Search for the cell housing the specified text and yield its (x, y) center coordinate. 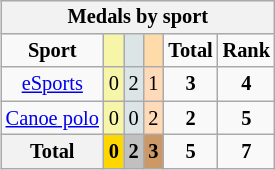
1 (154, 84)
Medals by sport (138, 17)
Sport (52, 51)
eSports (52, 84)
4 (246, 84)
Rank (246, 51)
Canoe polo (52, 118)
7 (246, 152)
